From the cell containing the given text, extract its center point as [x, y] coordinate. 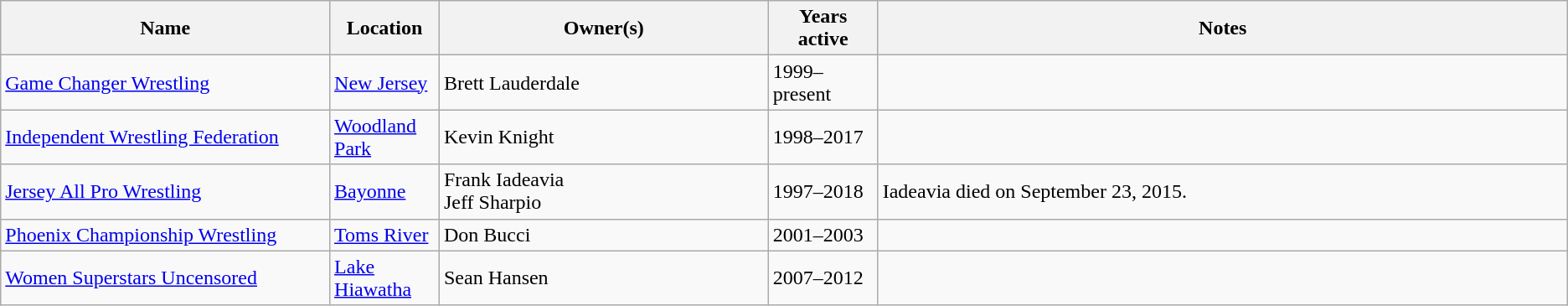
New Jersey [385, 82]
Don Bucci [603, 235]
Bayonne [385, 191]
Lake Hiawatha [385, 278]
1998–2017 [823, 137]
Notes [1223, 29]
Independent Wrestling Federation [166, 137]
Owner(s) [603, 29]
Location [385, 29]
2001–2003 [823, 235]
Women Superstars Uncensored [166, 278]
Iadeavia died on September 23, 2015. [1223, 191]
Woodland Park [385, 137]
Brett Lauderdale [603, 82]
2007–2012 [823, 278]
Kevin Knight [603, 137]
Years active [823, 29]
1997–2018 [823, 191]
Name [166, 29]
Frank IadeaviaJeff Sharpio [603, 191]
Phoenix Championship Wrestling [166, 235]
1999–present [823, 82]
Sean Hansen [603, 278]
Toms River [385, 235]
Game Changer Wrestling [166, 82]
Jersey All Pro Wrestling [166, 191]
